Provide the (x, y) coordinate of the cell's center where the given text is located.  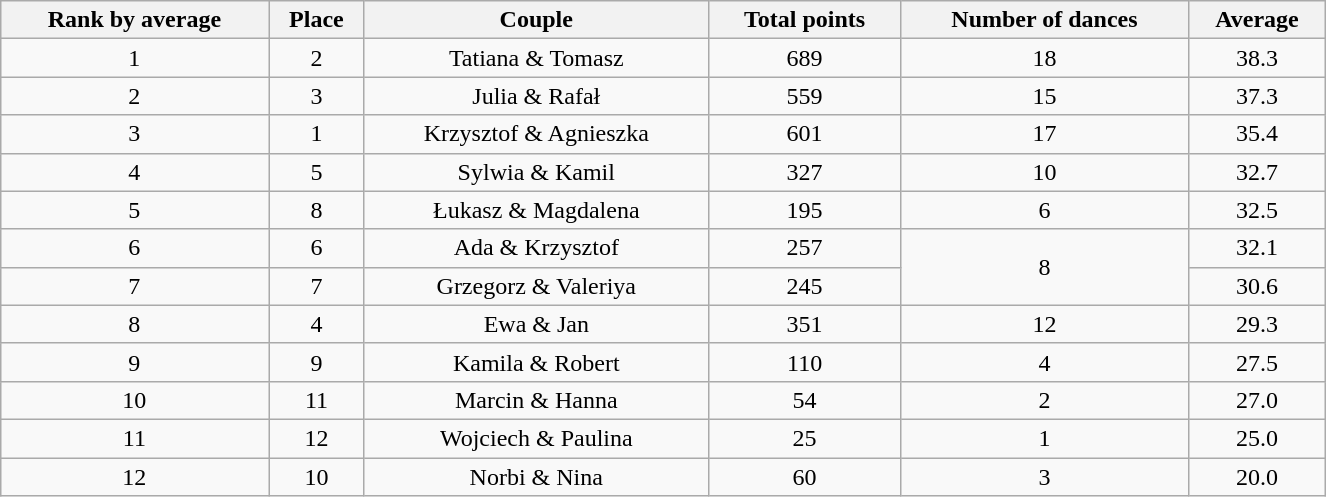
Krzysztof & Agnieszka (536, 134)
32.1 (1257, 248)
27.0 (1257, 400)
25 (804, 438)
25.0 (1257, 438)
257 (804, 248)
Number of dances (1044, 20)
Marcin & Hanna (536, 400)
Ewa & Jan (536, 324)
245 (804, 286)
27.5 (1257, 362)
689 (804, 58)
110 (804, 362)
351 (804, 324)
30.6 (1257, 286)
38.3 (1257, 58)
Tatiana & Tomasz (536, 58)
32.7 (1257, 172)
Couple (536, 20)
35.4 (1257, 134)
32.5 (1257, 210)
60 (804, 477)
559 (804, 96)
54 (804, 400)
327 (804, 172)
Kamila & Robert (536, 362)
Norbi & Nina (536, 477)
Sylwia & Kamil (536, 172)
29.3 (1257, 324)
Grzegorz & Valeriya (536, 286)
Wojciech & Paulina (536, 438)
Average (1257, 20)
37.3 (1257, 96)
Julia & Rafał (536, 96)
17 (1044, 134)
195 (804, 210)
Ada & Krzysztof (536, 248)
Place (317, 20)
Rank by average (134, 20)
15 (1044, 96)
18 (1044, 58)
20.0 (1257, 477)
Total points (804, 20)
Łukasz & Magdalena (536, 210)
601 (804, 134)
